Find where the given text appears and provide that cell's center as (X, Y) coordinate. 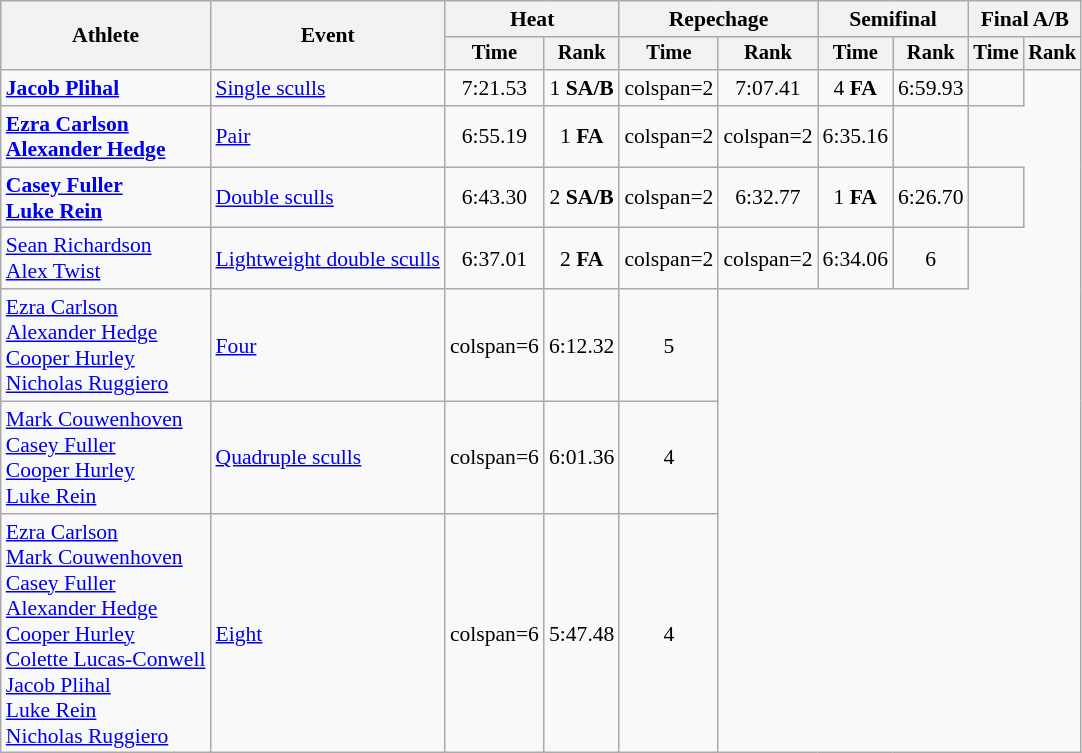
6:55.19 (494, 136)
5 (668, 345)
6:59.93 (930, 88)
Heat (532, 19)
Semifinal (894, 19)
6:34.06 (856, 258)
6:37.01 (494, 258)
Mark CouwenhovenCasey FullerCooper HurleyLuke Rein (106, 458)
Double sculls (328, 198)
6 (930, 258)
Four (328, 345)
Lightweight double sculls (328, 258)
Single sculls (328, 88)
Repechage (718, 19)
6:26.70 (930, 198)
6:01.36 (582, 458)
4 FA (856, 88)
Final A/B (1025, 19)
Pair (328, 136)
1 SA/B (582, 88)
6:43.30 (494, 198)
Event (328, 36)
2 FA (582, 258)
6:35.16 (856, 136)
7:21.53 (494, 88)
Casey FullerLuke Rein (106, 198)
Athlete (106, 36)
2 SA/B (582, 198)
Quadruple sculls (328, 458)
6:32.77 (768, 198)
7:07.41 (768, 88)
4 (668, 458)
Ezra CarlsonAlexander HedgeCooper HurleyNicholas Ruggiero (106, 345)
Ezra CarlsonAlexander Hedge (106, 136)
Jacob Plihal (106, 88)
Sean RichardsonAlex Twist (106, 258)
6:12.32 (582, 345)
